Scan for the cell matching the given text and deliver its (X, Y) coordinate at center. 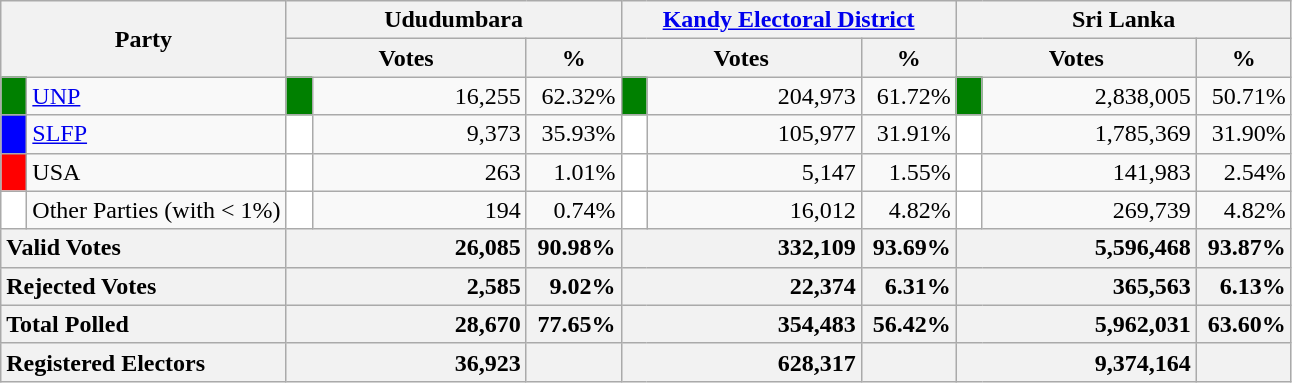
Total Polled (144, 324)
Registered Electors (144, 362)
Ududumbara (454, 20)
SLFP (156, 134)
6.31% (908, 286)
Kandy Electoral District (788, 20)
5,596,468 (1076, 248)
1.55% (908, 172)
Other Parties (with < 1%) (156, 210)
22,374 (741, 286)
16,012 (754, 210)
2,838,005 (1089, 96)
Sri Lanka (1124, 20)
9,373 (419, 134)
1.01% (574, 172)
5,147 (754, 172)
16,255 (419, 96)
61.72% (908, 96)
628,317 (741, 362)
93.87% (1244, 248)
63.60% (1244, 324)
UNP (156, 96)
Rejected Votes (144, 286)
9,374,164 (1076, 362)
9.02% (574, 286)
USA (156, 172)
36,923 (406, 362)
354,483 (741, 324)
141,983 (1089, 172)
35.93% (574, 134)
105,977 (754, 134)
204,973 (754, 96)
2,585 (406, 286)
194 (419, 210)
1,785,369 (1089, 134)
Party (144, 39)
90.98% (574, 248)
50.71% (1244, 96)
263 (419, 172)
5,962,031 (1076, 324)
332,109 (741, 248)
6.13% (1244, 286)
31.91% (908, 134)
62.32% (574, 96)
Valid Votes (144, 248)
365,563 (1076, 286)
93.69% (908, 248)
28,670 (406, 324)
56.42% (908, 324)
77.65% (574, 324)
269,739 (1089, 210)
31.90% (1244, 134)
0.74% (574, 210)
26,085 (406, 248)
2.54% (1244, 172)
